Find where the given text appears and provide that cell's center as [X, Y] coordinate. 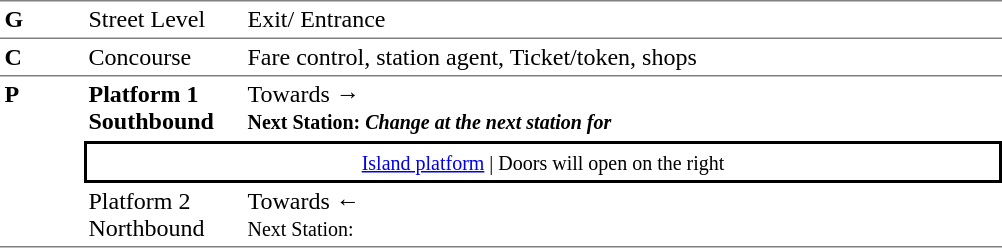
Towards ← Next Station: [622, 215]
Exit/ Entrance [622, 20]
Towards → Next Station: Change at the next station for [622, 108]
P [42, 162]
Platform 1Southbound [164, 108]
G [42, 20]
Concourse [164, 58]
Island platform | Doors will open on the right [543, 162]
Platform 2Northbound [164, 215]
C [42, 58]
Fare control, station agent, Ticket/token, shops [622, 58]
Street Level [164, 20]
